Search for the cell housing the specified text and yield its [X, Y] center coordinate. 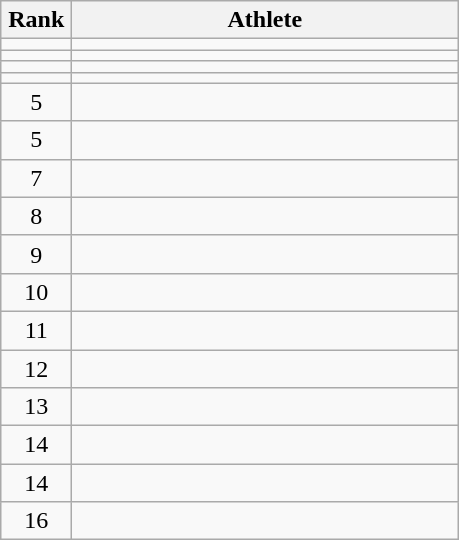
Athlete [265, 20]
Rank [36, 20]
11 [36, 330]
10 [36, 292]
9 [36, 254]
16 [36, 521]
12 [36, 369]
7 [36, 178]
13 [36, 407]
8 [36, 216]
